Output the (X, Y) coordinate of the center of the cell containing the given text.  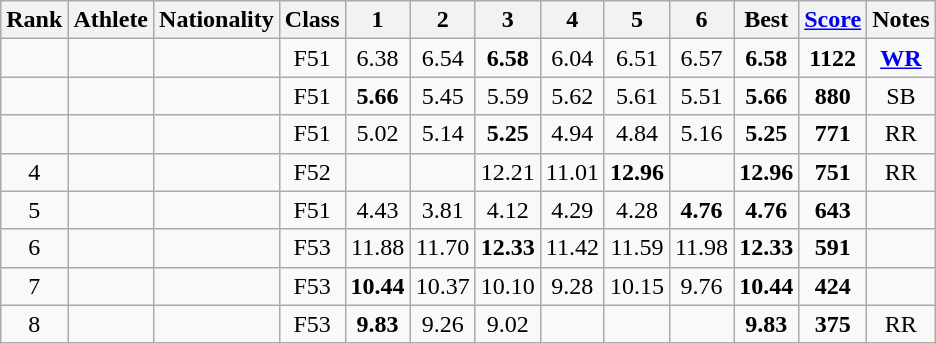
1 (378, 20)
6.38 (378, 58)
751 (833, 172)
11.59 (636, 248)
10.37 (442, 286)
11.42 (572, 248)
11.70 (442, 248)
4.43 (378, 210)
4.84 (636, 134)
5.02 (378, 134)
424 (833, 286)
3 (508, 20)
8 (34, 324)
10.10 (508, 286)
6.51 (636, 58)
4.28 (636, 210)
12.21 (508, 172)
11.88 (378, 248)
SB (901, 96)
5.61 (636, 96)
7 (34, 286)
5.59 (508, 96)
5.16 (701, 134)
F52 (312, 172)
591 (833, 248)
5.62 (572, 96)
2 (442, 20)
880 (833, 96)
Athlete (111, 20)
9.02 (508, 324)
4.94 (572, 134)
375 (833, 324)
5.51 (701, 96)
6.57 (701, 58)
Rank (34, 20)
5.45 (442, 96)
Class (312, 20)
4.29 (572, 210)
771 (833, 134)
WR (901, 58)
11.98 (701, 248)
5.14 (442, 134)
9.28 (572, 286)
9.76 (701, 286)
11.01 (572, 172)
10.15 (636, 286)
4.12 (508, 210)
Nationality (217, 20)
Score (833, 20)
3.81 (442, 210)
6.04 (572, 58)
1122 (833, 58)
Notes (901, 20)
9.26 (442, 324)
Best (766, 20)
643 (833, 210)
6.54 (442, 58)
